Capture the cell that displays the provided text and extract its [x, y] central coordinate. 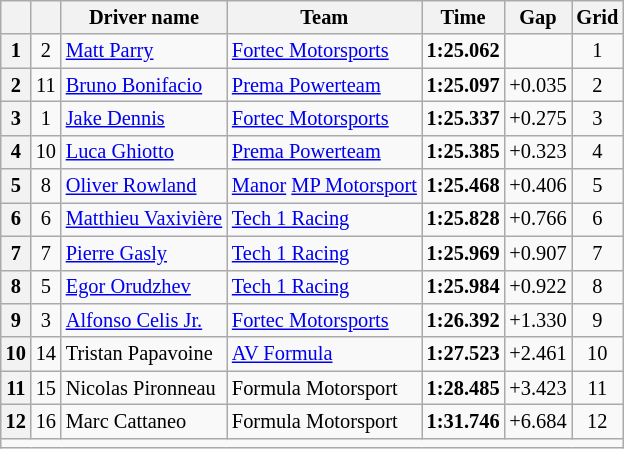
Grid [598, 17]
+0.907 [538, 253]
+0.766 [538, 219]
Team [324, 17]
+0.323 [538, 152]
1:25.468 [464, 186]
+3.423 [538, 388]
Luca Ghiotto [144, 152]
+0.406 [538, 186]
+1.330 [538, 320]
+0.275 [538, 118]
Matthieu Vaxivière [144, 219]
AV Formula [324, 354]
14 [46, 354]
1:25.062 [464, 51]
Pierre Gasly [144, 253]
Alfonso Celis Jr. [144, 320]
1:31.746 [464, 421]
+0.035 [538, 85]
Egor Orudzhev [144, 287]
16 [46, 421]
+6.684 [538, 421]
1:28.485 [464, 388]
+0.922 [538, 287]
Time [464, 17]
Oliver Rowland [144, 186]
Driver name [144, 17]
1:25.385 [464, 152]
Nicolas Pironneau [144, 388]
1:25.828 [464, 219]
Manor MP Motorsport [324, 186]
Gap [538, 17]
1:25.984 [464, 287]
Marc Cattaneo [144, 421]
+2.461 [538, 354]
Jake Dennis [144, 118]
1:26.392 [464, 320]
Matt Parry [144, 51]
Tristan Papavoine [144, 354]
15 [46, 388]
Bruno Bonifacio [144, 85]
1:25.097 [464, 85]
1:25.337 [464, 118]
1:25.969 [464, 253]
1:27.523 [464, 354]
